Scan for the cell matching the given text and deliver its (X, Y) coordinate at center. 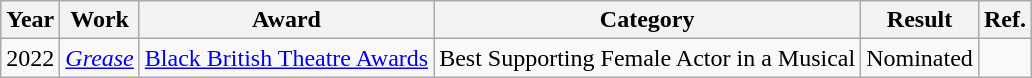
Category (648, 20)
Nominated (920, 58)
2022 (30, 58)
Award (286, 20)
Work (100, 20)
Ref. (1004, 20)
Grease (100, 58)
Result (920, 20)
Best Supporting Female Actor in a Musical (648, 58)
Black British Theatre Awards (286, 58)
Year (30, 20)
